Search for the cell housing the specified text and yield its [x, y] center coordinate. 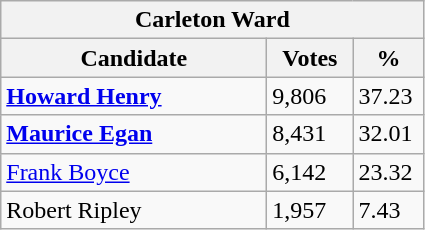
9,806 [310, 96]
7.43 [388, 210]
Maurice Egan [134, 134]
1,957 [310, 210]
Robert Ripley [134, 210]
Howard Henry [134, 96]
6,142 [310, 172]
% [388, 58]
Candidate [134, 58]
Carleton Ward [212, 20]
32.01 [388, 134]
8,431 [310, 134]
37.23 [388, 96]
Frank Boyce [134, 172]
Votes [310, 58]
23.32 [388, 172]
